Output the [X, Y] coordinate of the center of the cell containing the given text.  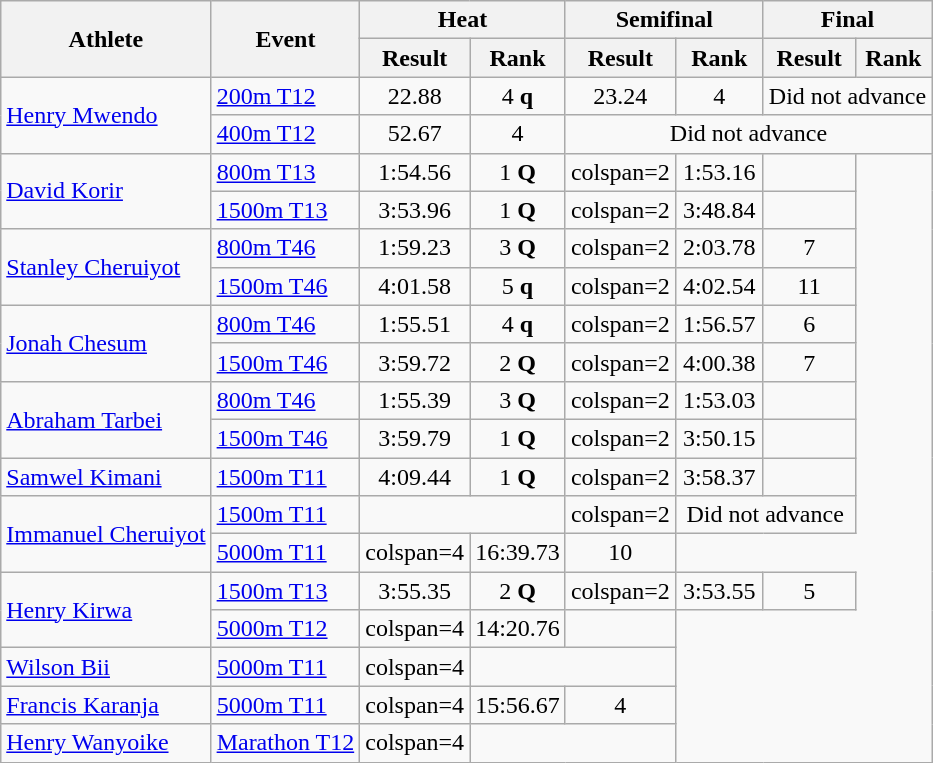
3:53.96 [415, 210]
Jonah Chesum [106, 343]
4:02.54 [719, 286]
Immanuel Cheruiyot [106, 534]
52.67 [415, 134]
1:53.03 [719, 400]
1:53.16 [719, 172]
5000m T12 [286, 629]
4:00.38 [719, 362]
15:56.67 [518, 705]
Stanley Cheruiyot [106, 267]
22.88 [415, 96]
3:59.72 [415, 362]
Athlete [106, 39]
3:55.35 [415, 591]
5 q [518, 286]
3:50.15 [719, 438]
4:01.58 [415, 286]
Henry Mwendo [106, 115]
Marathon T12 [286, 743]
16:39.73 [518, 553]
Heat [463, 20]
3:53.55 [719, 591]
David Korir [106, 191]
14:20.76 [518, 629]
10 [620, 553]
1:54.56 [415, 172]
200m T12 [286, 96]
5 [809, 591]
4:09.44 [415, 477]
23.24 [620, 96]
Henry Wanyoike [106, 743]
6 [809, 324]
Event [286, 39]
2:03.78 [719, 248]
1:59.23 [415, 248]
Samwel Kimani [106, 477]
Semifinal [664, 20]
1:55.51 [415, 324]
1:55.39 [415, 400]
Final [847, 20]
800m T13 [286, 172]
3:58.37 [719, 477]
11 [809, 286]
Henry Kirwa [106, 610]
3:59.79 [415, 438]
Abraham Tarbei [106, 419]
3:48.84 [719, 210]
1:56.57 [719, 324]
400m T12 [286, 134]
Francis Karanja [106, 705]
Wilson Bii [106, 667]
